Extract the [x, y] coordinate from the center of the cell holding the provided text.  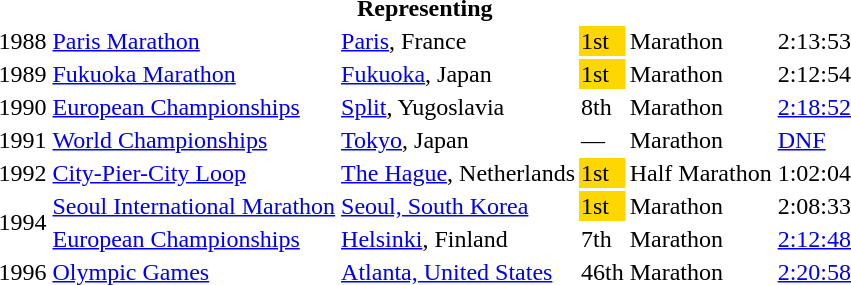
The Hague, Netherlands [458, 173]
City-Pier-City Loop [194, 173]
Split, Yugoslavia [458, 107]
Tokyo, Japan [458, 140]
Paris Marathon [194, 41]
Half Marathon [700, 173]
World Championships [194, 140]
Fukuoka, Japan [458, 74]
Helsinki, Finland [458, 239]
— [603, 140]
8th [603, 107]
Seoul, South Korea [458, 206]
Paris, France [458, 41]
Fukuoka Marathon [194, 74]
Seoul International Marathon [194, 206]
7th [603, 239]
